Search for the cell housing the specified text and yield its (X, Y) center coordinate. 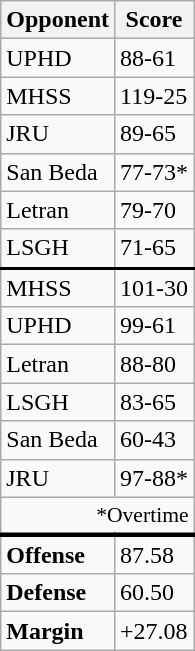
99-61 (154, 326)
83-65 (154, 402)
+27.08 (154, 631)
89-65 (154, 134)
77-73* (154, 172)
Opponent (58, 20)
Offense (58, 554)
Margin (58, 631)
Defense (58, 593)
101-30 (154, 288)
88-61 (154, 58)
Score (154, 20)
79-70 (154, 210)
*Overtime (98, 516)
88-80 (154, 364)
71-65 (154, 248)
60.50 (154, 593)
60-43 (154, 440)
97-88* (154, 478)
87.58 (154, 554)
119-25 (154, 96)
